From the cell containing the given text, extract its center point as [x, y] coordinate. 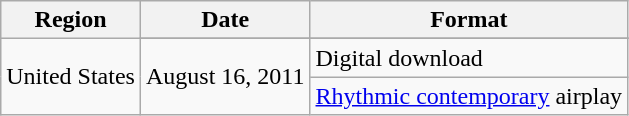
Date [225, 20]
Region [71, 20]
Rhythmic contemporary airplay [469, 96]
Digital download [469, 58]
Format [469, 20]
United States [71, 77]
August 16, 2011 [225, 77]
